For the text-containing cell, return its midpoint in [X, Y] coordinate format. 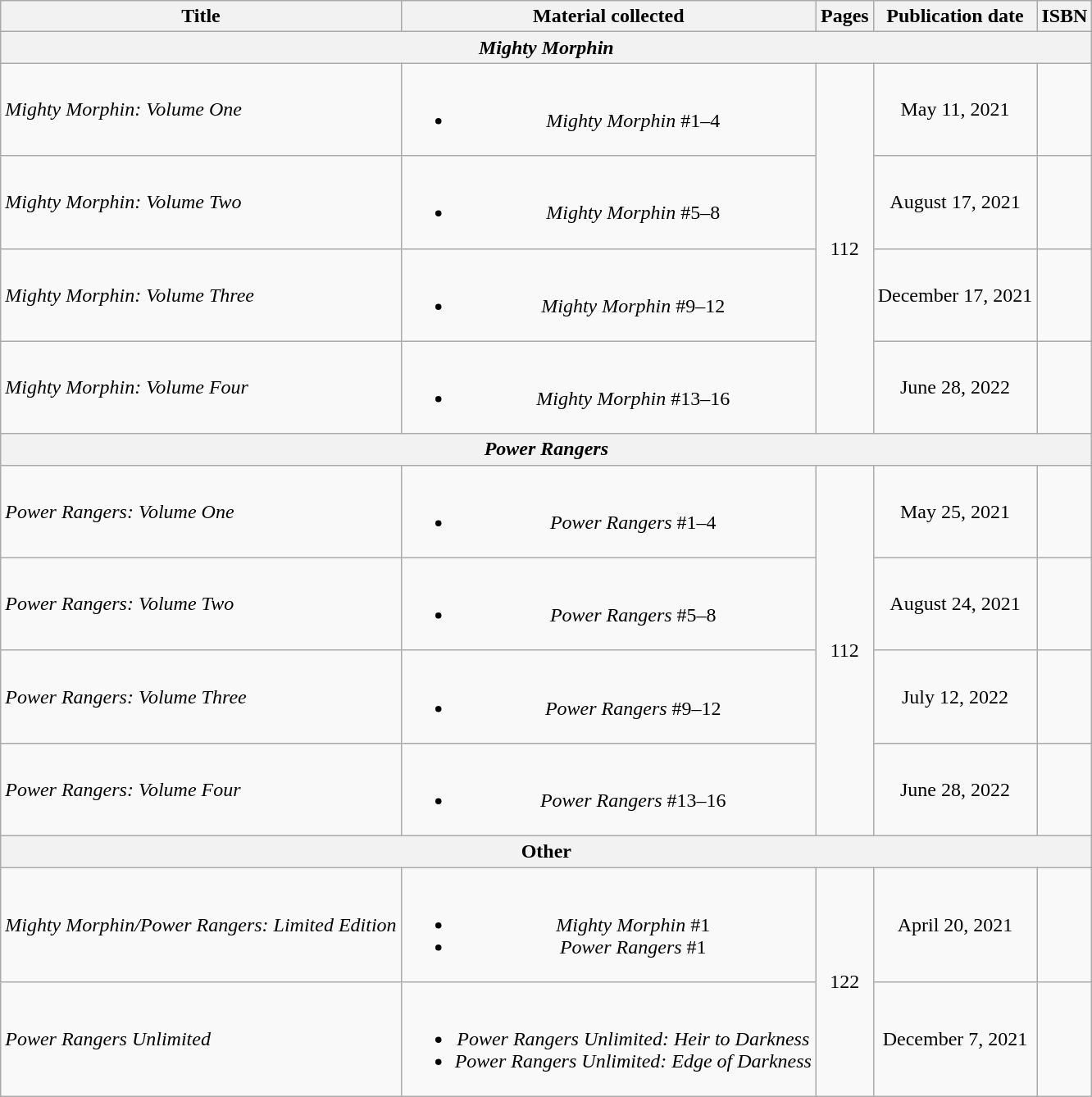
Power Rangers #13–16 [608, 789]
Pages [844, 16]
August 17, 2021 [955, 202]
Mighty Morphin: Volume Three [201, 295]
Power Rangers: Volume Three [201, 697]
Power Rangers #9–12 [608, 697]
Other [546, 851]
ISBN [1064, 16]
Material collected [608, 16]
Mighty Morphin: Volume Four [201, 387]
Mighty Morphin #1Power Rangers #1 [608, 925]
August 24, 2021 [955, 603]
Title [201, 16]
May 11, 2021 [955, 110]
Power Rangers Unlimited [201, 1040]
Mighty Morphin #5–8 [608, 202]
Mighty Morphin/Power Rangers: Limited Edition [201, 925]
Power Rangers Unlimited: Heir to DarknessPower Rangers Unlimited: Edge of Darkness [608, 1040]
Power Rangers [546, 449]
Mighty Morphin: Volume Two [201, 202]
Mighty Morphin #9–12 [608, 295]
July 12, 2022 [955, 697]
Publication date [955, 16]
Mighty Morphin #1–4 [608, 110]
December 7, 2021 [955, 1040]
Mighty Morphin #13–16 [608, 387]
122 [844, 982]
December 17, 2021 [955, 295]
Mighty Morphin: Volume One [201, 110]
Power Rangers: Volume One [201, 512]
April 20, 2021 [955, 925]
Power Rangers: Volume Two [201, 603]
Mighty Morphin [546, 48]
Power Rangers #5–8 [608, 603]
May 25, 2021 [955, 512]
Power Rangers #1–4 [608, 512]
Power Rangers: Volume Four [201, 789]
